From the cell containing the given text, extract its center point as (x, y) coordinate. 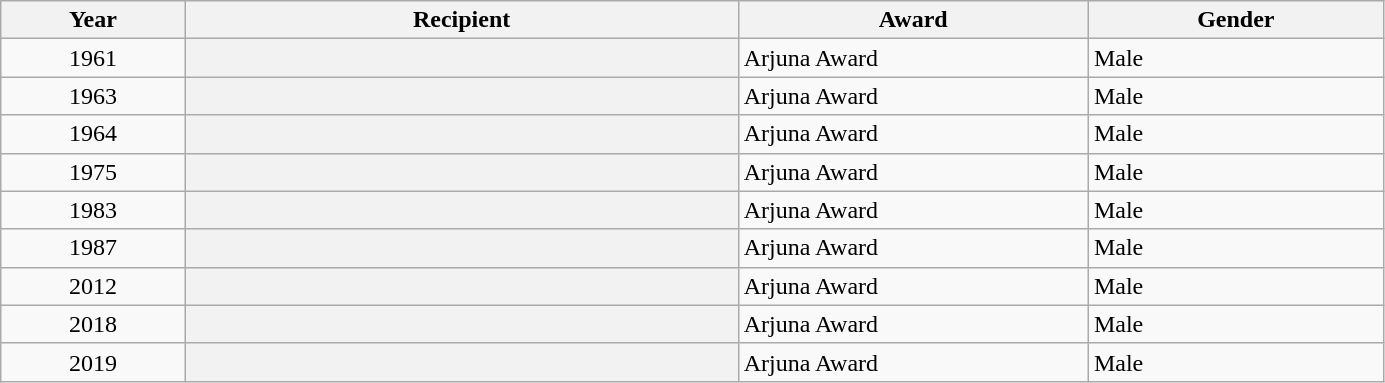
1963 (93, 96)
2019 (93, 362)
Award (913, 20)
1975 (93, 172)
1961 (93, 58)
Year (93, 20)
2018 (93, 324)
1987 (93, 248)
Gender (1236, 20)
1964 (93, 134)
Recipient (462, 20)
2012 (93, 286)
1983 (93, 210)
